Locate the cell with the specified text and output its [X, Y] center coordinate. 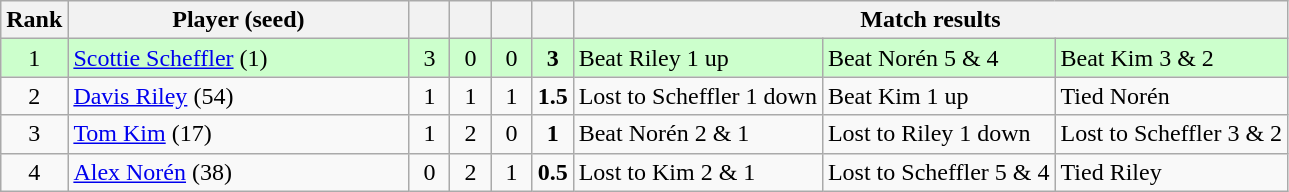
Beat Kim 3 & 2 [1172, 58]
Lost to Kim 2 & 1 [698, 172]
Lost to Riley 1 down [938, 134]
Alex Norén (38) [238, 172]
Tied Norén [1172, 96]
Rank [34, 20]
Match results [930, 20]
Tied Riley [1172, 172]
Beat Riley 1 up [698, 58]
Lost to Scheffler 1 down [698, 96]
Player (seed) [238, 20]
1.5 [552, 96]
Beat Kim 1 up [938, 96]
0.5 [552, 172]
Lost to Scheffler 5 & 4 [938, 172]
Beat Norén 2 & 1 [698, 134]
4 [34, 172]
Lost to Scheffler 3 & 2 [1172, 134]
Scottie Scheffler (1) [238, 58]
Beat Norén 5 & 4 [938, 58]
Davis Riley (54) [238, 96]
Tom Kim (17) [238, 134]
